Return the [x, y] coordinate for the center point of the cell that contains the specified text.  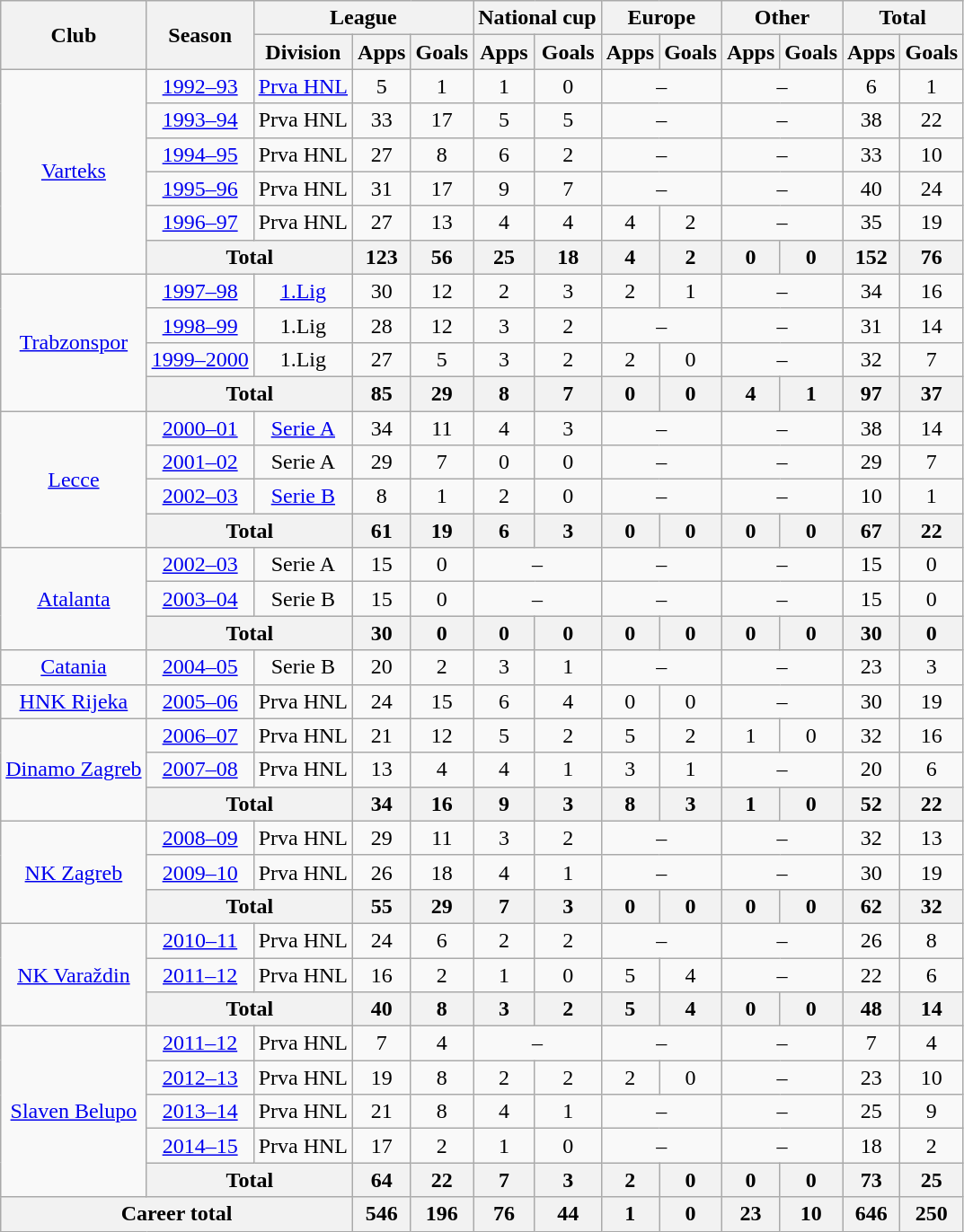
Slaven Belupo [74, 1112]
Catania [74, 667]
Lecce [74, 480]
2005–06 [199, 701]
28 [382, 325]
646 [871, 1214]
1994–95 [199, 154]
Atalanta [74, 599]
Club [74, 35]
2012–13 [199, 1078]
Varteks [74, 172]
2004–05 [199, 667]
152 [871, 257]
1996–97 [199, 223]
2014–15 [199, 1146]
2010–11 [199, 940]
73 [871, 1180]
2003–04 [199, 599]
2000–01 [199, 428]
Season [199, 35]
35 [871, 223]
546 [382, 1214]
62 [871, 906]
HNK Rijeka [74, 701]
67 [871, 531]
Trabzonspor [74, 342]
1997–98 [199, 291]
Other [782, 18]
64 [382, 1180]
52 [871, 804]
1992–93 [199, 86]
196 [442, 1214]
Dinamo Zagreb [74, 770]
250 [932, 1214]
55 [382, 906]
85 [382, 393]
97 [871, 393]
2009–10 [199, 872]
1998–99 [199, 325]
2007–08 [199, 770]
2008–09 [199, 838]
61 [382, 531]
Division [303, 52]
League [363, 18]
Career total [177, 1214]
2013–14 [199, 1112]
44 [568, 1214]
123 [382, 257]
NK Zagreb [74, 872]
37 [932, 393]
2006–07 [199, 735]
National cup [537, 18]
48 [871, 1009]
2001–02 [199, 462]
1995–96 [199, 189]
Europe [661, 18]
1999–2000 [199, 359]
56 [442, 257]
1993–94 [199, 120]
NK Varaždin [74, 974]
